Determine the (X, Y) coordinate at the center of the cell enclosing the given text.  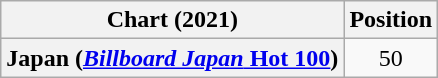
50 (391, 58)
Chart (2021) (172, 20)
Position (391, 20)
Japan (Billboard Japan Hot 100) (172, 58)
